Return (x, y) of the center of cell containing provided text 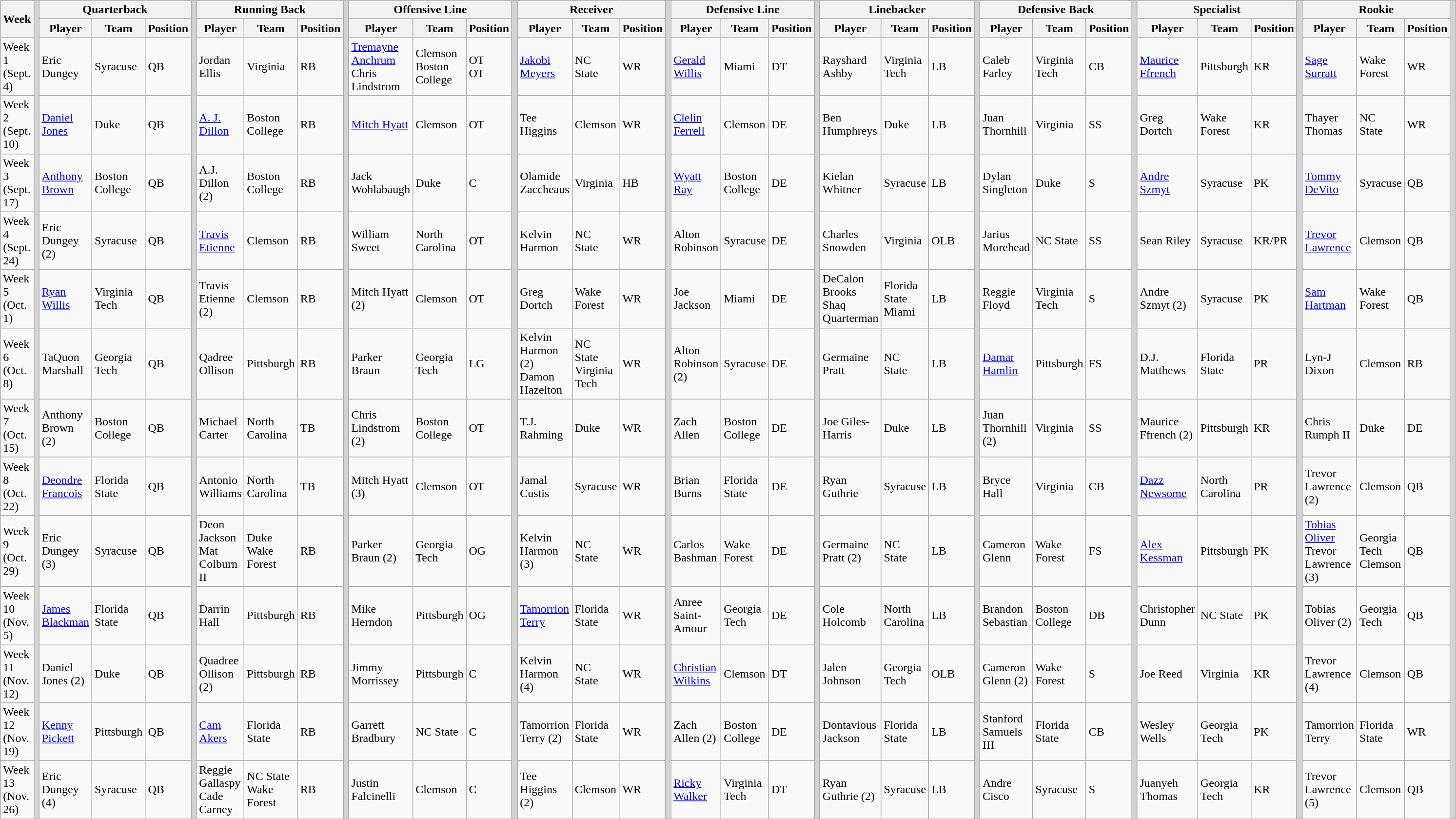
Parker Braun (381, 363)
Cameron Glenn (2) (1006, 674)
Maurice Ffrench (2) (1167, 428)
Week 13 (Nov. 26) (17, 790)
Mitch Hyatt (2) (381, 299)
Rayshard Ashby (850, 66)
Mike Herndon (381, 616)
Sean Riley (1167, 241)
Kelvin Harmon (545, 241)
Damar Hamlin (1006, 363)
Brandon Sebastian (1006, 616)
T.J. Rahming (545, 428)
Jalen Johnson (850, 674)
Zach Allen (696, 428)
Wesley Wells (1167, 732)
Reggie Floyd (1006, 299)
Week 4 (Sept. 24) (17, 241)
Week 12 (Nov. 19) (17, 732)
Michael Carter (220, 428)
Week 8 (Oct. 22) (17, 486)
Clemson Boston College (440, 66)
Week 11 (Nov. 12) (17, 674)
Brian Burns (696, 486)
Dazz Newsome (1167, 486)
Andre Szmyt (1167, 182)
Alton Robinson (696, 241)
Linebacker (897, 10)
Ricky Walker (696, 790)
DukeWake Forest (271, 551)
Tobias OliverTrevor Lawrence (3) (1329, 551)
Anree Saint-Amour (696, 616)
Sage Surratt (1329, 66)
Receiver (591, 10)
Maurice Ffrench (1167, 66)
Garrett Bradbury (381, 732)
Clelin Ferrell (696, 125)
Sam Hartman (1329, 299)
Qadree Ollison (220, 363)
Week 5 (Oct. 1) (17, 299)
Andre Szmyt (2) (1167, 299)
Georgia Tech Clemson (1380, 551)
Tobias Oliver (2) (1329, 616)
Eric Dungey (4) (65, 790)
Parker Braun (2) (381, 551)
Week 3 (Sept. 17) (17, 182)
Bryce Hall (1006, 486)
Tommy DeVito (1329, 182)
Caleb Farley (1006, 66)
Quadree Ollison (2) (220, 674)
Ryan Guthrie (850, 486)
KR/PR (1274, 241)
Olamide Zaccheaus (545, 182)
Trevor Lawrence (1329, 241)
Trevor Lawrence (5) (1329, 790)
Jakobi Meyers (545, 66)
Anthony Brown (2) (65, 428)
Mitch Hyatt (381, 125)
Tremayne Anchrum Chris Lindstrom (381, 66)
Eric Dungey (3) (65, 551)
Stanford Samuels III (1006, 732)
Anthony Brown (65, 182)
Lyn-J Dixon (1329, 363)
Eric Dungey (2) (65, 241)
Germaine Pratt (850, 363)
Gerald Willis (696, 66)
Chris Rumph II (1329, 428)
Kielan Whitner (850, 182)
Week 6 (Oct. 8) (17, 363)
Kelvin Harmon (4) (545, 674)
Tee Higgins (545, 125)
Week 2 (Sept. 10) (17, 125)
Travis Etienne (2) (220, 299)
Quarterback (115, 10)
Defensive Back (1055, 10)
Joe Reed (1167, 674)
Jamal Custis (545, 486)
Antonio Williams (220, 486)
Cam Akers (220, 732)
Thayer Thomas (1329, 125)
NC State Wake Forest (271, 790)
Dontavious Jackson (850, 732)
Kenny Pickett (65, 732)
Cameron Glenn (1006, 551)
HB (643, 182)
Defensive Line (743, 10)
Jimmy Morrissey (381, 674)
Jack Wohlabaugh (381, 182)
Deon JacksonMat Colburn II (220, 551)
William Sweet (381, 241)
Andre Cisco (1006, 790)
Carlos Bashman (696, 551)
Kelvin Harmon (2) Damon Hazelton (545, 363)
Tamorrion Terry (2) (545, 732)
Juanyeh Thomas (1167, 790)
TaQuon Marshall (65, 363)
Trevor Lawrence (4) (1329, 674)
Week 10 (Nov. 5) (17, 616)
DB (1109, 616)
Travis Etienne (220, 241)
Reggie Gallaspy Cade Carney (220, 790)
Daniel Jones (65, 125)
D.J. Matthews (1167, 363)
Christian Wilkins (696, 674)
Joe Jackson (696, 299)
Darrin Hall (220, 616)
Offensive Line (430, 10)
Jarius Morehead (1006, 241)
Cole Holcomb (850, 616)
Week 9 (Oct. 29) (17, 551)
A.J. Dillon (2) (220, 182)
Juan Thornhill (1006, 125)
NC State Virginia Tech (596, 363)
Alex Kessman (1167, 551)
Juan Thornhill (2) (1006, 428)
Week 1 (Sept. 4) (17, 66)
Zach Allen (2) (696, 732)
Ryan Willis (65, 299)
Joe Giles-Harris (850, 428)
Week 7 (Oct. 15) (17, 428)
Germaine Pratt (2) (850, 551)
Wyatt Ray (696, 182)
Chris Lindstrom (2) (381, 428)
Daniel Jones (2) (65, 674)
Eric Dungey (65, 66)
Mitch Hyatt (3) (381, 486)
A. J. Dillon (220, 125)
DeCalon Brooks Shaq Quarterman (850, 299)
Tee Higgins (2) (545, 790)
Deondre Francois (65, 486)
Kelvin Harmon (3) (545, 551)
Christopher Dunn (1167, 616)
Ben Humphreys (850, 125)
Trevor Lawrence (2) (1329, 486)
Week (17, 19)
OT OT (489, 66)
Alton Robinson (2) (696, 363)
Florida State Miami (905, 299)
Running Back (270, 10)
Jordan Ellis (220, 66)
Dylan Singleton (1006, 182)
Specialist (1217, 10)
LG (489, 363)
Justin Falcinelli (381, 790)
James Blackman (65, 616)
Charles Snowden (850, 241)
Ryan Guthrie (2) (850, 790)
Rookie (1376, 10)
